Return [X, Y] of the center of cell containing provided text 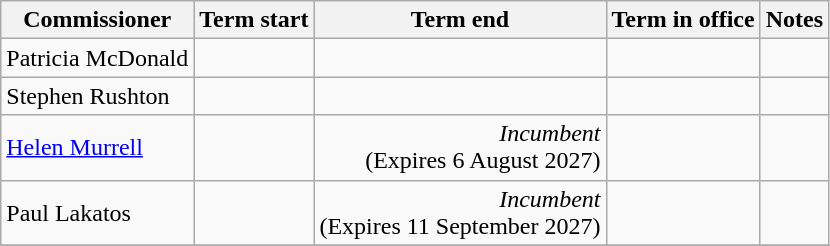
Term start [254, 20]
Patricia McDonald [98, 58]
Stephen Rushton [98, 96]
Term in office [683, 20]
Incumbent(Expires 6 August 2027) [460, 148]
Term end [460, 20]
Incumbent(Expires 11 September 2027) [460, 212]
Paul Lakatos [98, 212]
Helen Murrell [98, 148]
Commissioner [98, 20]
Notes [794, 20]
